Find where the given text appears and provide that cell's center as (X, Y) coordinate. 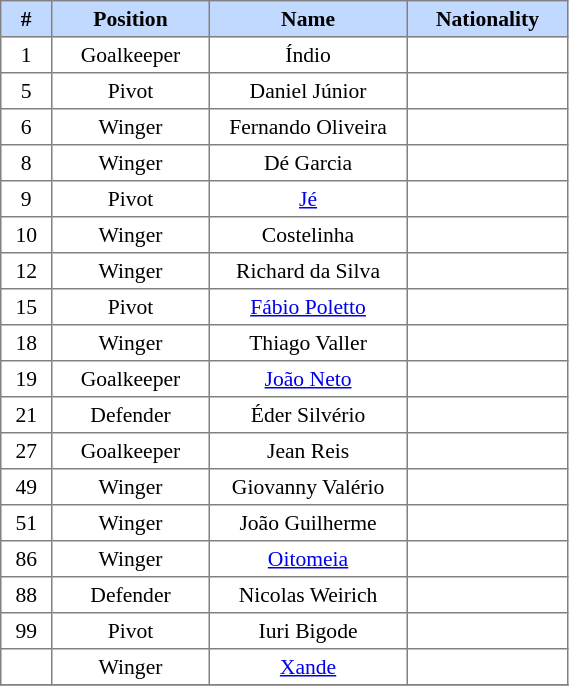
Giovanny Valério (308, 487)
15 (26, 307)
Nicolas Weirich (308, 595)
99 (26, 631)
Name (308, 19)
88 (26, 595)
18 (26, 343)
49 (26, 487)
João Guilherme (308, 523)
1 (26, 55)
Fábio Poletto (308, 307)
Thiago Valler (308, 343)
João Neto (308, 379)
86 (26, 559)
Richard da Silva (308, 271)
5 (26, 91)
Daniel Júnior (308, 91)
Jean Reis (308, 451)
Índio (308, 55)
6 (26, 127)
10 (26, 235)
# (26, 19)
Éder Silvério (308, 415)
Dé Garcia (308, 163)
12 (26, 271)
9 (26, 199)
19 (26, 379)
Nationality (488, 19)
Jé (308, 199)
Costelinha (308, 235)
Xande (308, 667)
8 (26, 163)
21 (26, 415)
Position (130, 19)
Iuri Bigode (308, 631)
51 (26, 523)
27 (26, 451)
Oitomeia (308, 559)
Fernando Oliveira (308, 127)
